Search for the cell housing the specified text and yield its (x, y) center coordinate. 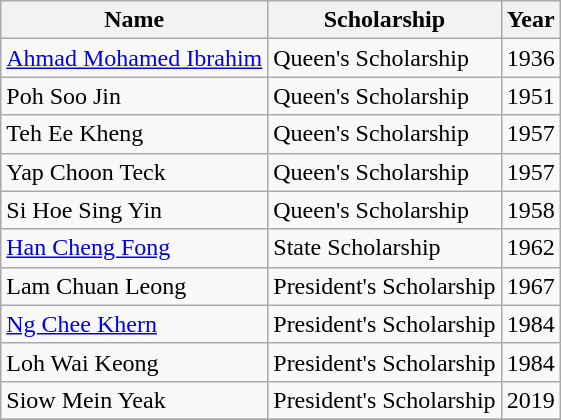
Year (530, 20)
Ng Chee Khern (134, 324)
State Scholarship (384, 248)
Scholarship (384, 20)
1958 (530, 210)
Lam Chuan Leong (134, 286)
Name (134, 20)
1951 (530, 96)
Si Hoe Sing Yin (134, 210)
Han Cheng Fong (134, 248)
Teh Ee Kheng (134, 134)
Yap Choon Teck (134, 172)
2019 (530, 400)
Poh Soo Jin (134, 96)
1962 (530, 248)
Loh Wai Keong (134, 362)
1936 (530, 58)
Ahmad Mohamed Ibrahim (134, 58)
1967 (530, 286)
Siow Mein Yeak (134, 400)
